Locate the cell with the specified text and output its [X, Y] center coordinate. 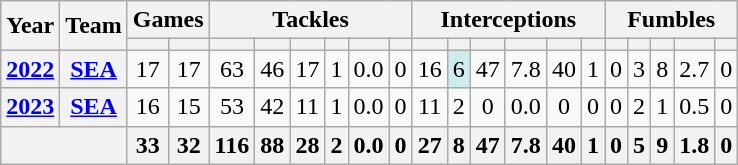
Fumbles [670, 20]
28 [308, 145]
Year [30, 26]
53 [232, 107]
6 [458, 69]
2.7 [694, 69]
42 [272, 107]
Interceptions [508, 20]
9 [662, 145]
3 [640, 69]
46 [272, 69]
1.8 [694, 145]
27 [430, 145]
15 [188, 107]
Games [168, 20]
88 [272, 145]
5 [640, 145]
116 [232, 145]
Tackles [310, 20]
2022 [30, 69]
33 [148, 145]
63 [232, 69]
0.5 [694, 107]
2023 [30, 107]
Team [94, 26]
32 [188, 145]
